For the text-containing cell, return its midpoint in [X, Y] coordinate format. 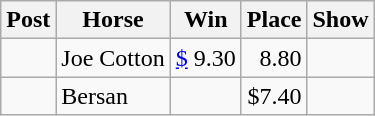
Horse [113, 20]
Bersan [113, 96]
Place [274, 20]
Show [340, 20]
Post [28, 20]
Joe Cotton [113, 58]
$ 9.30 [206, 58]
$7.40 [274, 96]
Win [206, 20]
8.80 [274, 58]
